Identify which cell holds the provided text, then report its [X, Y] central coordinate. 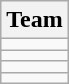
Team [35, 20]
